Return the (x, y) coordinate for the center point of the cell that contains the specified text.  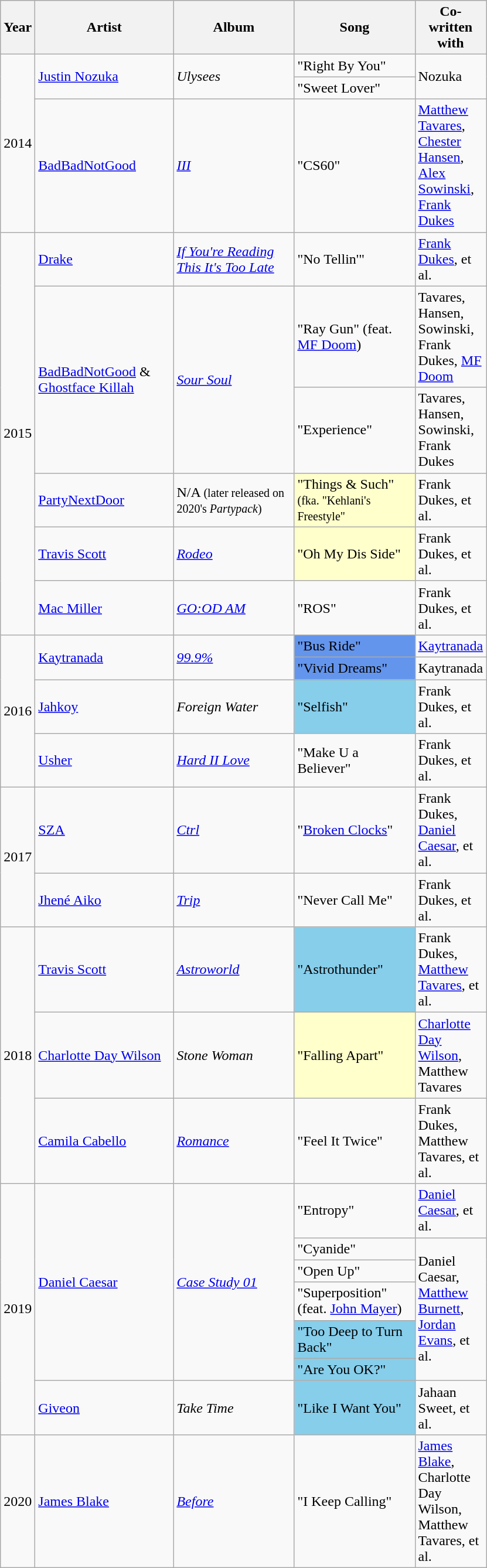
Nozuka (451, 77)
2017 (18, 857)
Frank Dukes, Daniel Caesar, et al. (451, 830)
Song (355, 28)
Jhené Aiko (104, 900)
"Entropy" (355, 1211)
"Astrothunder" (355, 970)
"Experience" (355, 430)
Charlotte Day Wilson (104, 1055)
"Like I Want You" (355, 1407)
"Too Deep to Turn Back" (355, 1339)
Sour Soul (234, 380)
Tavares, Hansen, Sowinski, Frank Dukes, MF Doom (451, 336)
Before (234, 1501)
Jahaan Sweet, et al. (451, 1407)
Trip (234, 900)
Daniel Caesar (104, 1282)
"Broken Clocks" (355, 830)
"Feel It Twice" (355, 1141)
Artist (104, 28)
"Make U a Believer" (355, 761)
Drake (104, 259)
2016 (18, 711)
Astroworld (234, 970)
Ulysees (234, 77)
III (234, 165)
BadBadNotGood (104, 165)
Daniel Caesar, Matthew Burnett, Jordan Evans, et al. (451, 1309)
"I Keep Calling" (355, 1501)
Rodeo (234, 554)
99.9% (234, 657)
"Superposition" (feat. John Mayer) (355, 1301)
Foreign Water (234, 707)
2015 (18, 434)
Tavares, Hansen, Sowinski, Frank Dukes (451, 430)
Camila Cabello (104, 1141)
Jahkoy (104, 707)
SZA (104, 830)
James Blake (104, 1501)
"Selfish" (355, 707)
GO:OD AM (234, 608)
"Ray Gun" (feat. MF Doom) (355, 336)
"Never Call Me" (355, 900)
"Oh My Dis Side" (355, 554)
"Vivid Dreams" (355, 668)
"Are You OK?" (355, 1369)
Take Time (234, 1407)
Romance (234, 1141)
Co-written with (451, 28)
Ctrl (234, 830)
Case Study 01 (234, 1282)
"Falling Apart" (355, 1055)
2020 (18, 1501)
"Sweet Lover" (355, 88)
2014 (18, 143)
"Open Up" (355, 1271)
Year (18, 28)
"ROS" (355, 608)
If You're Reading This It's Too Late (234, 259)
Usher (104, 761)
Charlotte Day Wilson, Matthew Tavares (451, 1055)
BadBadNotGood & Ghostface Killah (104, 380)
James Blake, Charlotte Day Wilson, Matthew Tavares, et al. (451, 1501)
Daniel Caesar, et al. (451, 1211)
Hard II Love (234, 761)
Giveon (104, 1407)
2019 (18, 1309)
N/A (later released on 2020's Partypack) (234, 500)
Stone Woman (234, 1055)
Album (234, 28)
Mac Miller (104, 608)
"Right By You" (355, 66)
"Things & Such" (fka. "Kehlani's Freestyle" (355, 500)
Justin Nozuka (104, 77)
"Bus Ride" (355, 646)
"Cyanide" (355, 1249)
"No Tellin'" (355, 259)
PartyNextDoor (104, 500)
"CS60" (355, 165)
2018 (18, 1055)
Matthew Tavares, Chester Hansen, Alex Sowinski, Frank Dukes (451, 165)
